For the text-containing cell, return its midpoint in (X, Y) coordinate format. 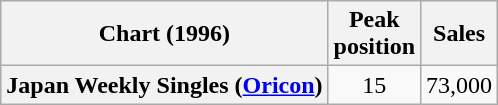
73,000 (460, 85)
Chart (1996) (164, 34)
Peakposition (374, 34)
15 (374, 85)
Japan Weekly Singles (Oricon) (164, 85)
Sales (460, 34)
